Return the [X, Y] coordinate for the center point of the cell that contains the specified text.  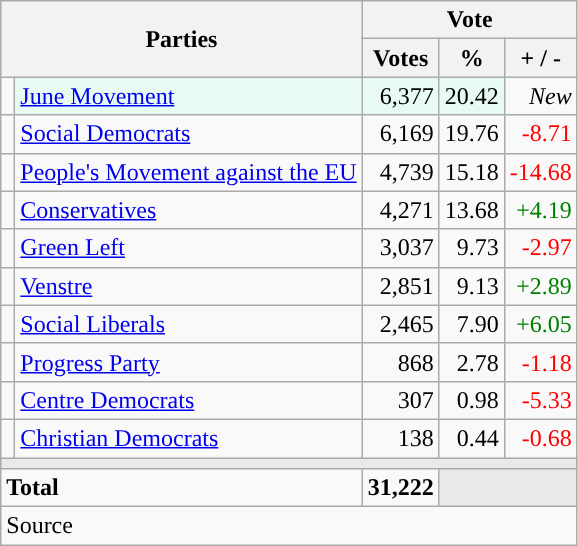
6,377 [400, 96]
Progress Party [188, 362]
-8.71 [540, 134]
Votes [400, 58]
% [472, 58]
9.13 [472, 286]
3,037 [400, 248]
Centre Democrats [188, 400]
Social Democrats [188, 134]
New [540, 96]
307 [400, 400]
4,271 [400, 210]
2.78 [472, 362]
0.44 [472, 438]
9.73 [472, 248]
31,222 [400, 488]
Social Liberals [188, 324]
Christian Democrats [188, 438]
0.98 [472, 400]
Conservatives [188, 210]
2,465 [400, 324]
+2.89 [540, 286]
Vote [470, 20]
-2.97 [540, 248]
15.18 [472, 172]
+4.19 [540, 210]
People's Movement against the EU [188, 172]
-5.33 [540, 400]
4,739 [400, 172]
Green Left [188, 248]
June Movement [188, 96]
868 [400, 362]
+6.05 [540, 324]
2,851 [400, 286]
6,169 [400, 134]
20.42 [472, 96]
-1.18 [540, 362]
-0.68 [540, 438]
Parties [182, 39]
19.76 [472, 134]
+ / - [540, 58]
Total [182, 488]
Venstre [188, 286]
-14.68 [540, 172]
7.90 [472, 324]
138 [400, 438]
13.68 [472, 210]
Source [290, 526]
